For the text-containing cell, return its midpoint in (X, Y) coordinate format. 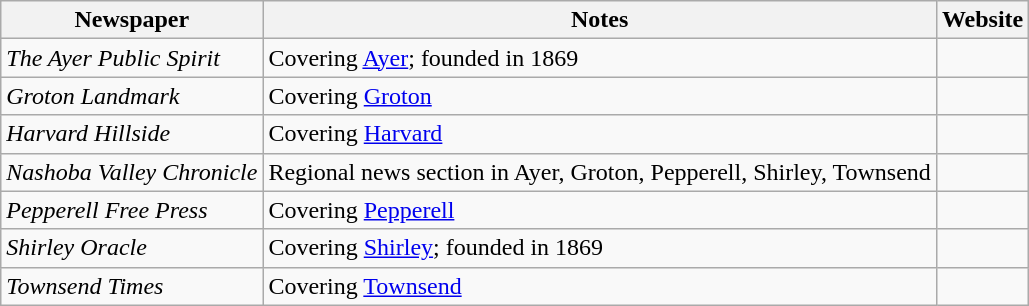
Website (982, 20)
Covering Shirley; founded in 1869 (600, 248)
Harvard Hillside (132, 134)
Pepperell Free Press (132, 210)
Covering Harvard (600, 134)
Shirley Oracle (132, 248)
Notes (600, 20)
Newspaper (132, 20)
Covering Townsend (600, 286)
Covering Pepperell (600, 210)
The Ayer Public Spirit (132, 58)
Regional news section in Ayer, Groton, Pepperell, Shirley, Townsend (600, 172)
Groton Landmark (132, 96)
Covering Groton (600, 96)
Covering Ayer; founded in 1869 (600, 58)
Nashoba Valley Chronicle (132, 172)
Townsend Times (132, 286)
